From the cell containing the given text, extract its center point as (x, y) coordinate. 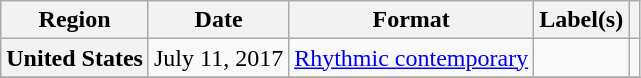
Date (218, 20)
Label(s) (582, 20)
Rhythmic contemporary (412, 58)
Region (75, 20)
July 11, 2017 (218, 58)
United States (75, 58)
Format (412, 20)
